Output the [X, Y] coordinate of the center of the cell containing the given text.  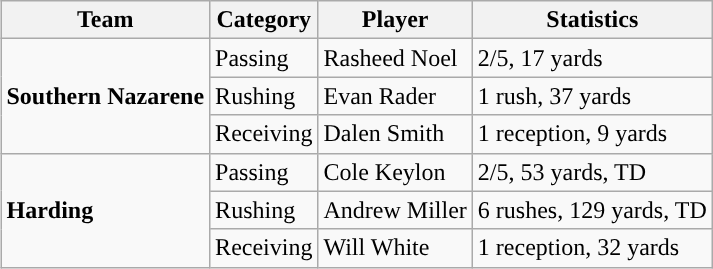
Statistics [592, 20]
Andrew Miller [395, 210]
Southern Nazarene [106, 96]
Category [264, 20]
6 rushes, 129 yards, TD [592, 210]
Cole Keylon [395, 172]
1 reception, 32 yards [592, 248]
1 reception, 9 yards [592, 134]
Rasheed Noel [395, 58]
Team [106, 20]
Dalen Smith [395, 134]
2/5, 53 yards, TD [592, 172]
Player [395, 20]
Evan Rader [395, 96]
Harding [106, 210]
Will White [395, 248]
2/5, 17 yards [592, 58]
1 rush, 37 yards [592, 96]
